Find where the given text appears and provide that cell's center as (X, Y) coordinate. 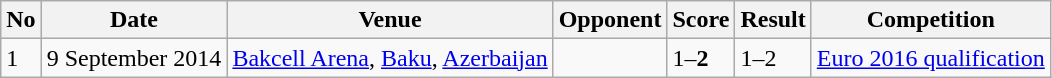
Result (773, 20)
Euro 2016 qualification (930, 58)
Bakcell Arena, Baku, Azerbaijan (390, 58)
No (21, 20)
Opponent (610, 20)
9 September 2014 (134, 58)
1 (21, 58)
Date (134, 20)
Venue (390, 20)
Score (701, 20)
Competition (930, 20)
